From the cell containing the given text, extract its center point as [x, y] coordinate. 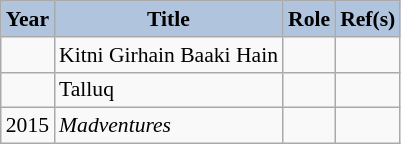
Ref(s) [368, 19]
Talluq [168, 90]
Madventures [168, 126]
Title [168, 19]
Kitni Girhain Baaki Hain [168, 55]
Role [309, 19]
2015 [28, 126]
Year [28, 19]
